From the cell containing the given text, extract its center point as (x, y) coordinate. 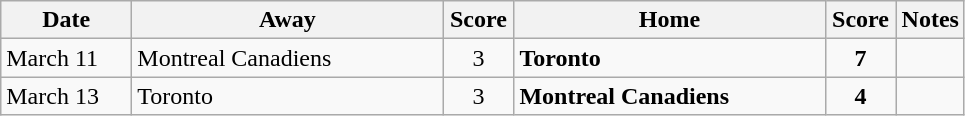
March 13 (66, 96)
Date (66, 20)
Away (288, 20)
Home (670, 20)
4 (860, 96)
March 11 (66, 58)
7 (860, 58)
Notes (930, 20)
